Identify which cell holds the provided text, then report its [X, Y] central coordinate. 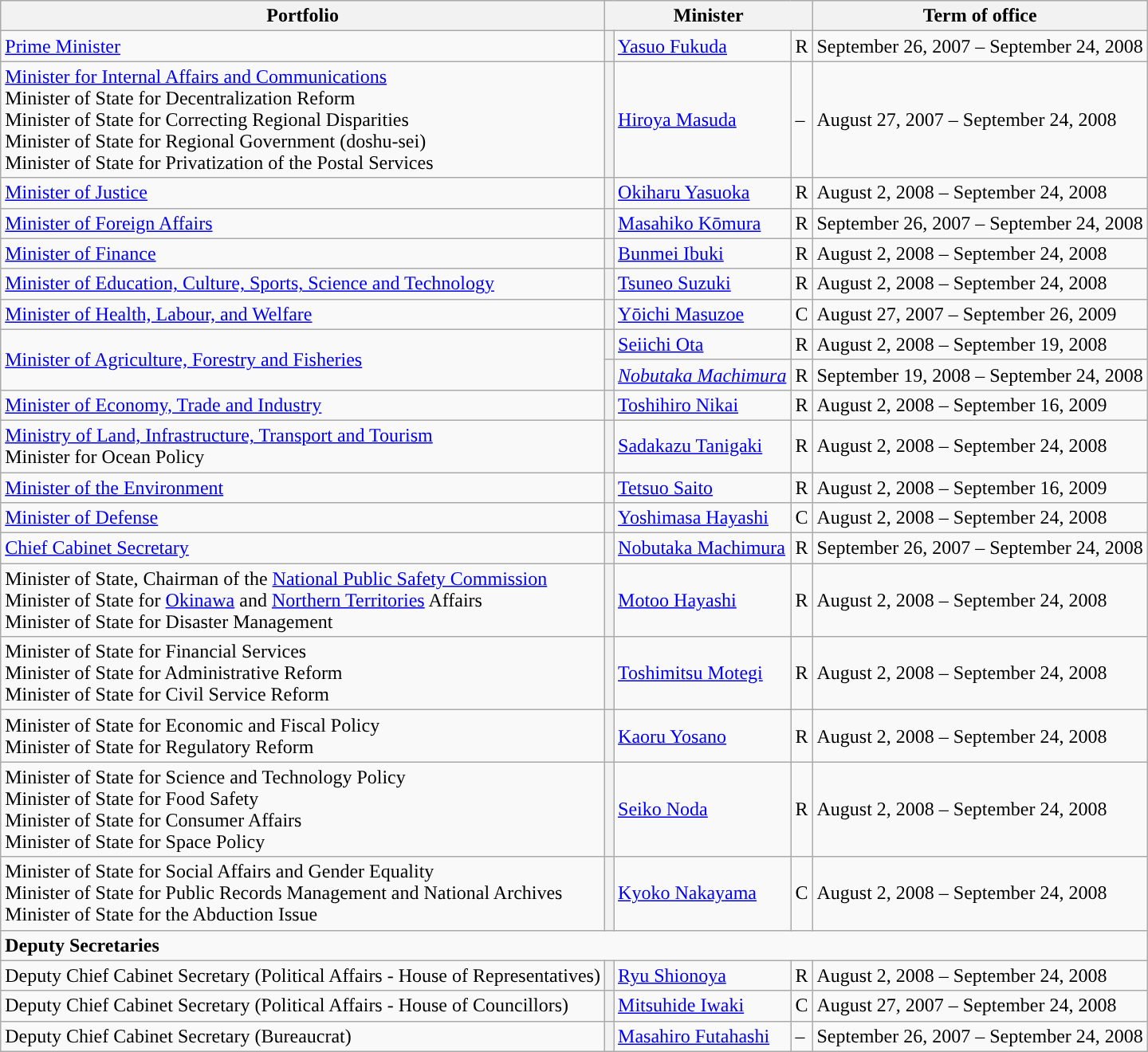
Deputy Chief Cabinet Secretary (Political Affairs - House of Councillors) [303, 1006]
September 19, 2008 – September 24, 2008 [980, 375]
Seiko Noda [702, 810]
Ryu Shionoya [702, 975]
Minister of Defense [303, 518]
Tsuneo Suzuki [702, 284]
Chief Cabinet Secretary [303, 548]
Masahiro Futahashi [702, 1036]
Motoo Hayashi [702, 600]
Kaoru Yosano [702, 736]
Deputy Secretaries [574, 945]
Bunmei Ibuki [702, 253]
Yōichi Masuzoe [702, 314]
Kyoko Nakayama [702, 893]
Tetsuo Saito [702, 487]
Minister of Health, Labour, and Welfare [303, 314]
Toshihiro Nikai [702, 405]
Portfolio [303, 16]
Mitsuhide Iwaki [702, 1006]
August 27, 2007 – September 26, 2009 [980, 314]
August 2, 2008 – September 19, 2008 [980, 344]
Ministry of Land, Infrastructure, Transport and Tourism Minister for Ocean Policy [303, 446]
Minister of State for Economic and Fiscal Policy Minister of State for Regulatory Reform [303, 736]
Seiichi Ota [702, 344]
Yasuo Fukuda [702, 46]
Minister [708, 16]
Hiroya Masuda [702, 120]
Minister of Education, Culture, Sports, Science and Technology [303, 284]
Term of office [980, 16]
Minister of Justice [303, 193]
Minister of Agriculture, Forestry and Fisheries [303, 359]
Minister of Economy, Trade and Industry [303, 405]
Okiharu Yasuoka [702, 193]
Minister of Foreign Affairs [303, 223]
Minister of State for Financial Services Minister of State for Administrative Reform Minister of State for Civil Service Reform [303, 673]
Minister of Finance [303, 253]
Sadakazu Tanigaki [702, 446]
Deputy Chief Cabinet Secretary (Bureaucrat) [303, 1036]
Masahiko Kōmura [702, 223]
Yoshimasa Hayashi [702, 518]
Toshimitsu Motegi [702, 673]
Minister of the Environment [303, 487]
Deputy Chief Cabinet Secretary (Political Affairs - House of Representatives) [303, 975]
Prime Minister [303, 46]
